Capture the cell that displays the provided text and extract its [x, y] central coordinate. 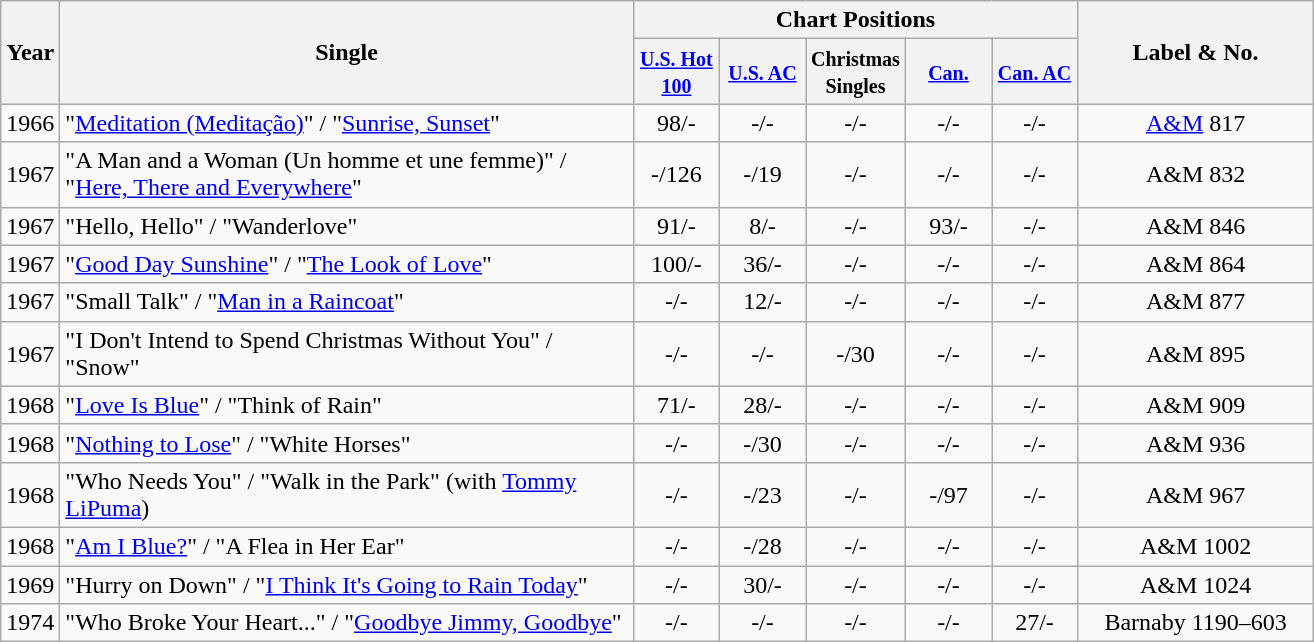
-/28 [762, 546]
-/97 [948, 494]
91/- [676, 226]
98/- [676, 123]
100/- [676, 264]
A&M 877 [1196, 302]
"Small Talk" / "Man in a Raincoat" [347, 302]
"Am I Blue?" / "A Flea in Her Ear" [347, 546]
A&M 864 [1196, 264]
Year [30, 52]
1969 [30, 585]
Barnaby 1190–603 [1196, 623]
1974 [30, 623]
"Who Broke Your Heart..." / "Goodbye Jimmy, Goodbye" [347, 623]
Label & No. [1196, 52]
71/- [676, 405]
U.S. Hot 100 [676, 72]
1966 [30, 123]
A&M 967 [1196, 494]
A&M 832 [1196, 174]
U.S. AC [762, 72]
A&M 817 [1196, 123]
A&M 936 [1196, 443]
30/- [762, 585]
A&M 846 [1196, 226]
27/- [1035, 623]
A&M 909 [1196, 405]
93/- [948, 226]
Chart Positions [855, 20]
Single [347, 52]
28/- [762, 405]
Can. [948, 72]
Christmas Singles [856, 72]
"Nothing to Lose" / "White Horses" [347, 443]
A&M 1002 [1196, 546]
-/19 [762, 174]
-/126 [676, 174]
"Who Needs You" / "Walk in the Park" (with Tommy LiPuma) [347, 494]
"Love Is Blue" / "Think of Rain" [347, 405]
12/- [762, 302]
"Hello, Hello" / "Wanderlove" [347, 226]
36/- [762, 264]
8/- [762, 226]
A&M 1024 [1196, 585]
A&M 895 [1196, 354]
Can. AC [1035, 72]
"I Don't Intend to Spend Christmas Without You" / "Snow" [347, 354]
"A Man and a Woman (Un homme et une femme)" / "Here, There and Everywhere" [347, 174]
"Meditation (Meditação)" / "Sunrise, Sunset" [347, 123]
-/23 [762, 494]
"Good Day Sunshine" / "The Look of Love" [347, 264]
"Hurry on Down" / "I Think It's Going to Rain Today" [347, 585]
